Return the (x, y) coordinate for the center point of the cell that contains the specified text.  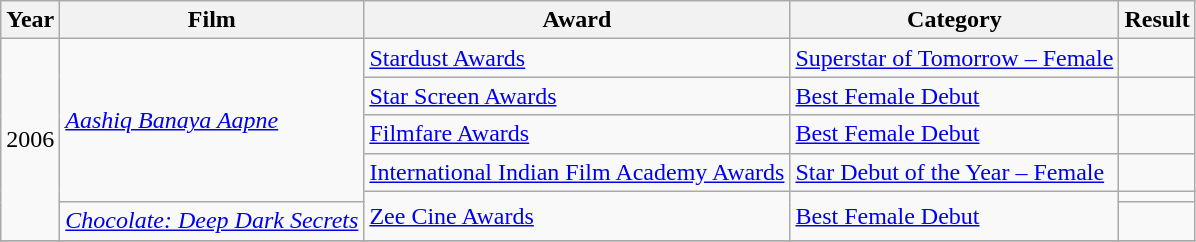
Result (1157, 20)
Stardust Awards (577, 58)
Award (577, 20)
Superstar of Tomorrow – Female (954, 58)
Star Screen Awards (577, 96)
Chocolate: Deep Dark Secrets (212, 221)
Aashiq Banaya Aapne (212, 120)
2006 (30, 140)
Film (212, 20)
Category (954, 20)
Year (30, 20)
Star Debut of the Year – Female (954, 172)
Filmfare Awards (577, 134)
Zee Cine Awards (577, 216)
International Indian Film Academy Awards (577, 172)
